Pinpoint the cell where the given text exists, returning its (X, Y) midpoint coordinate. 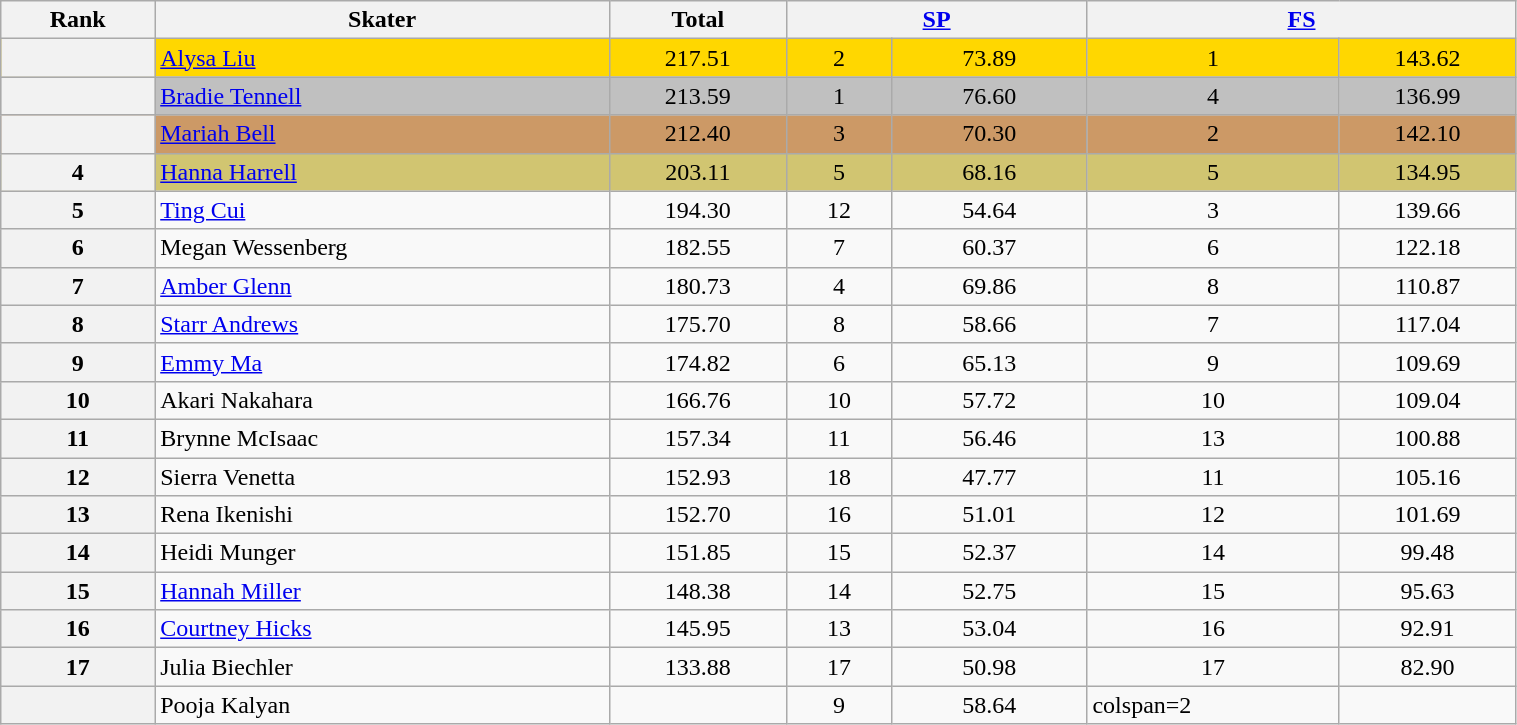
Sierra Venetta (382, 477)
65.13 (990, 362)
212.40 (698, 134)
99.48 (1428, 553)
Hanna Harrell (382, 172)
203.11 (698, 172)
109.69 (1428, 362)
52.75 (990, 591)
SP (936, 20)
50.98 (990, 667)
Starr Andrews (382, 324)
182.55 (698, 248)
54.64 (990, 210)
Hannah Miller (382, 591)
Rank (78, 20)
122.18 (1428, 248)
Courtney Hicks (382, 629)
133.88 (698, 667)
136.99 (1428, 96)
FS (1302, 20)
82.90 (1428, 667)
101.69 (1428, 515)
100.88 (1428, 438)
151.85 (698, 553)
76.60 (990, 96)
56.46 (990, 438)
colspan=2 (1213, 705)
Ting Cui (382, 210)
69.86 (990, 286)
51.01 (990, 515)
213.59 (698, 96)
175.70 (698, 324)
105.16 (1428, 477)
Emmy Ma (382, 362)
18 (838, 477)
Akari Nakahara (382, 400)
145.95 (698, 629)
166.76 (698, 400)
Brynne McIsaac (382, 438)
180.73 (698, 286)
134.95 (1428, 172)
Pooja Kalyan (382, 705)
95.63 (1428, 591)
73.89 (990, 58)
58.64 (990, 705)
Heidi Munger (382, 553)
Julia Biechler (382, 667)
Bradie Tennell (382, 96)
174.82 (698, 362)
Rena Ikenishi (382, 515)
110.87 (1428, 286)
Megan Wessenberg (382, 248)
152.93 (698, 477)
142.10 (1428, 134)
Mariah Bell (382, 134)
139.66 (1428, 210)
52.37 (990, 553)
117.04 (1428, 324)
143.62 (1428, 58)
Alysa Liu (382, 58)
194.30 (698, 210)
47.77 (990, 477)
148.38 (698, 591)
57.72 (990, 400)
Skater (382, 20)
53.04 (990, 629)
92.91 (1428, 629)
58.66 (990, 324)
60.37 (990, 248)
152.70 (698, 515)
70.30 (990, 134)
217.51 (698, 58)
Amber Glenn (382, 286)
157.34 (698, 438)
Total (698, 20)
68.16 (990, 172)
109.04 (1428, 400)
